Output the [x, y] coordinate of the center of the cell containing the given text.  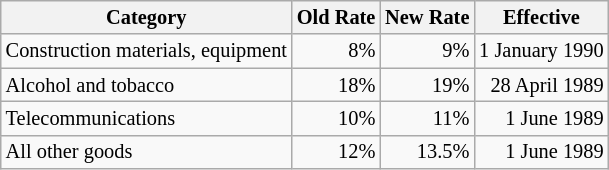
11% [427, 118]
8% [336, 51]
Old Rate [336, 17]
New Rate [427, 17]
18% [336, 85]
1 January 1990 [541, 51]
All other goods [146, 152]
Alcohol and tobacco [146, 85]
13.5% [427, 152]
10% [336, 118]
12% [336, 152]
28 April 1989 [541, 85]
19% [427, 85]
Construction materials, equipment [146, 51]
9% [427, 51]
Telecommunications [146, 118]
Effective [541, 17]
Category [146, 17]
